For the text-containing cell, return its midpoint in (x, y) coordinate format. 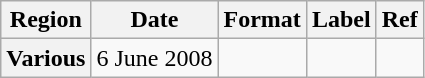
Format (262, 20)
Region (46, 20)
Various (46, 58)
6 June 2008 (154, 58)
Date (154, 20)
Label (341, 20)
Ref (400, 20)
